Detect which cell encompasses the target text, then output its (x, y) center coordinate. 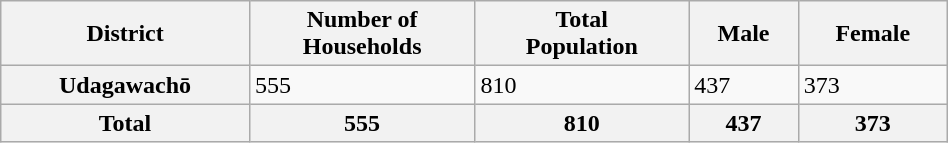
Number ofHouseholds (362, 34)
Udagawachō (126, 85)
Female (872, 34)
TotalPopulation (582, 34)
Male (744, 34)
District (126, 34)
Total (126, 123)
